Output the (X, Y) coordinate of the center of the cell containing the given text.  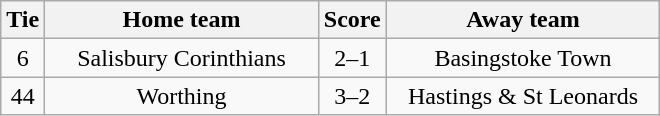
Tie (23, 20)
Basingstoke Town (523, 58)
Worthing (182, 96)
3–2 (352, 96)
6 (23, 58)
2–1 (352, 58)
Home team (182, 20)
Score (352, 20)
Hastings & St Leonards (523, 96)
Away team (523, 20)
44 (23, 96)
Salisbury Corinthians (182, 58)
